Detect which cell encompasses the target text, then output its [X, Y] center coordinate. 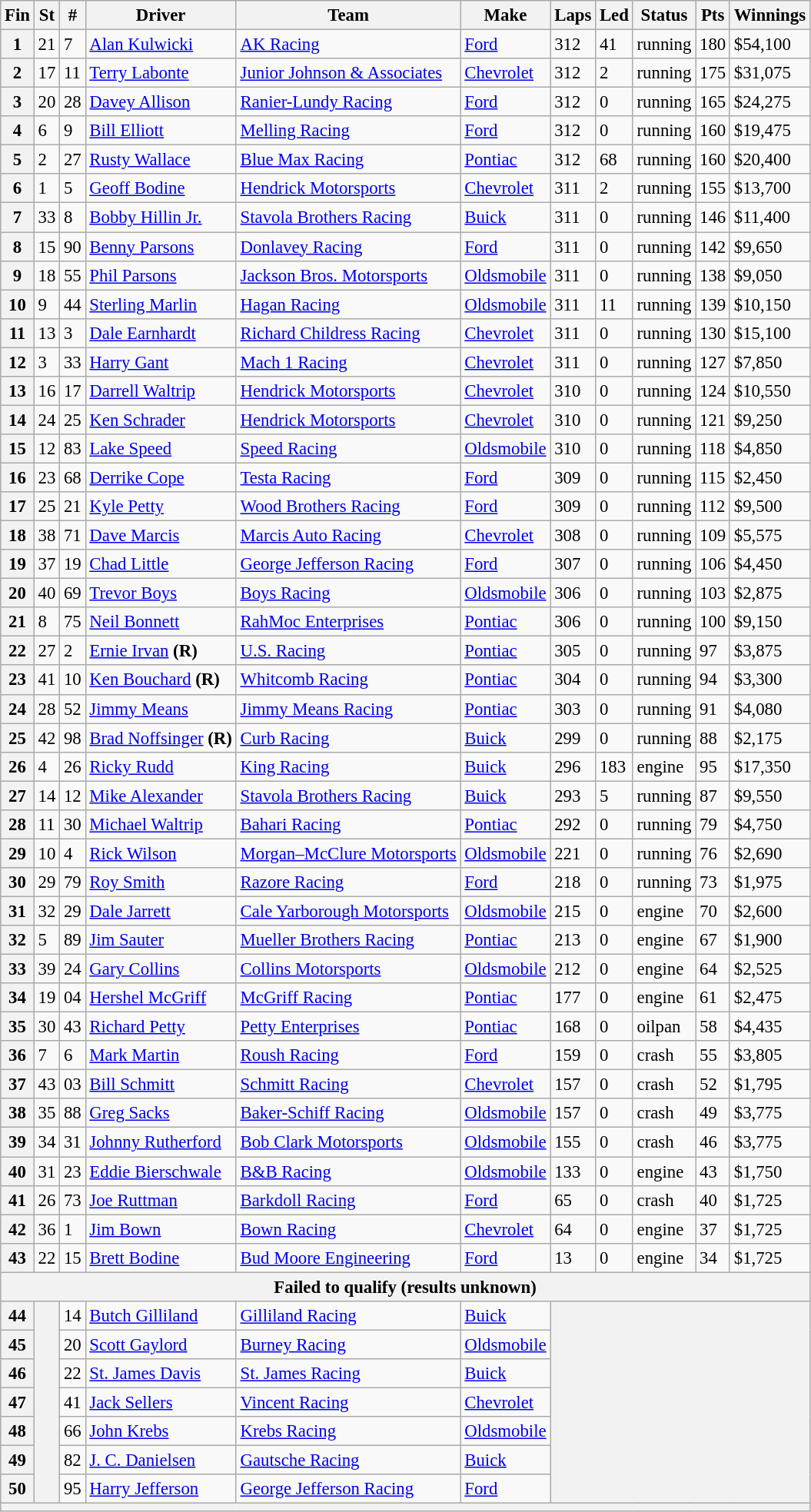
293 [573, 796]
$1,975 [769, 882]
$4,080 [769, 709]
Davey Allison [161, 102]
Bud Moore Engineering [348, 1258]
Sterling Marlin [161, 304]
McGriff Racing [348, 998]
65 [573, 1200]
89 [72, 940]
61 [713, 998]
$1,795 [769, 1085]
47 [18, 1402]
Baker-Schiff Racing [348, 1114]
67 [713, 940]
118 [713, 449]
139 [713, 304]
Barkdoll Racing [348, 1200]
Phil Parsons [161, 275]
Razore Racing [348, 882]
King Racing [348, 766]
112 [713, 507]
221 [573, 853]
$3,805 [769, 1055]
Dale Jarrett [161, 911]
$17,350 [769, 766]
66 [72, 1431]
Mark Martin [161, 1055]
$4,850 [769, 449]
Driver [161, 15]
Junior Johnson & Associates [348, 73]
82 [72, 1460]
$2,690 [769, 853]
$3,300 [769, 680]
71 [72, 536]
296 [573, 766]
Hershel McGriff [161, 998]
303 [573, 709]
75 [72, 622]
180 [713, 45]
$9,550 [769, 796]
133 [573, 1171]
Ken Bouchard (R) [161, 680]
$4,750 [769, 825]
Collins Motorsports [348, 969]
# [72, 15]
AK Racing [348, 45]
Winnings [769, 15]
Ken Schrader [161, 420]
213 [573, 940]
Donlavey Racing [348, 247]
Laps [573, 15]
Neil Bonnett [161, 622]
Petty Enterprises [348, 1027]
$10,150 [769, 304]
159 [573, 1055]
177 [573, 998]
48 [18, 1431]
Jack Sellers [161, 1402]
Make [506, 15]
98 [72, 738]
Ricky Rudd [161, 766]
Burney Racing [348, 1344]
Brett Bodine [161, 1258]
Gautsche Racing [348, 1460]
Melling Racing [348, 131]
Vincent Racing [348, 1402]
$9,150 [769, 622]
$20,400 [769, 160]
$1,900 [769, 940]
$9,500 [769, 507]
$5,575 [769, 536]
Whitcomb Racing [348, 680]
B&B Racing [348, 1171]
Trevor Boys [161, 593]
69 [72, 593]
Scott Gaylord [161, 1344]
106 [713, 564]
212 [573, 969]
127 [713, 362]
Dale Earnhardt [161, 333]
165 [713, 102]
$2,525 [769, 969]
Marcis Auto Racing [348, 536]
183 [615, 766]
U.S. Racing [348, 651]
Gary Collins [161, 969]
138 [713, 275]
Jim Bown [161, 1229]
Michael Waltrip [161, 825]
Roush Racing [348, 1055]
Bill Schmitt [161, 1085]
Chad Little [161, 564]
Jimmy Means [161, 709]
Speed Racing [348, 449]
Richard Petty [161, 1027]
Wood Brothers Racing [348, 507]
Led [615, 15]
Gilliland Racing [348, 1316]
121 [713, 420]
Richard Childress Racing [348, 333]
St. James Davis [161, 1374]
$24,275 [769, 102]
215 [573, 911]
50 [18, 1489]
Jim Sauter [161, 940]
146 [713, 218]
Curb Racing [348, 738]
Greg Sacks [161, 1114]
Failed to qualify (results unknown) [406, 1287]
91 [713, 709]
$9,050 [769, 275]
Dave Marcis [161, 536]
RahMoc Enterprises [348, 622]
Pts [713, 15]
307 [573, 564]
$2,600 [769, 911]
Johnny Rutherford [161, 1142]
$15,100 [769, 333]
Alan Kulwicki [161, 45]
305 [573, 651]
Harry Gant [161, 362]
Kyle Petty [161, 507]
Jimmy Means Racing [348, 709]
70 [713, 911]
76 [713, 853]
Schmitt Racing [348, 1085]
$4,435 [769, 1027]
Jackson Bros. Motorsports [348, 275]
Geoff Bodine [161, 188]
Ranier-Lundy Racing [348, 102]
218 [573, 882]
$1,750 [769, 1171]
$2,450 [769, 477]
168 [573, 1027]
Cale Yarborough Motorsports [348, 911]
Fin [18, 15]
292 [573, 825]
142 [713, 247]
$4,450 [769, 564]
oilpan [664, 1027]
Mueller Brothers Racing [348, 940]
90 [72, 247]
175 [713, 73]
Krebs Racing [348, 1431]
299 [573, 738]
Brad Noffsinger (R) [161, 738]
Team [348, 15]
Bahari Racing [348, 825]
St. James Racing [348, 1374]
$9,250 [769, 420]
Butch Gilliland [161, 1316]
130 [713, 333]
$13,700 [769, 188]
Mach 1 Racing [348, 362]
83 [72, 449]
Bill Elliott [161, 131]
$2,175 [769, 738]
$19,475 [769, 131]
$31,075 [769, 73]
Rusty Wallace [161, 160]
94 [713, 680]
Testa Racing [348, 477]
St [46, 15]
Terry Labonte [161, 73]
100 [713, 622]
Mike Alexander [161, 796]
304 [573, 680]
Lake Speed [161, 449]
Derrike Cope [161, 477]
45 [18, 1344]
Bobby Hillin Jr. [161, 218]
Benny Parsons [161, 247]
Darrell Waltrip [161, 391]
124 [713, 391]
Boys Racing [348, 593]
$10,550 [769, 391]
Ernie Irvan (R) [161, 651]
109 [713, 536]
J. C. Danielsen [161, 1460]
58 [713, 1027]
Eddie Bierschwale [161, 1171]
87 [713, 796]
$9,650 [769, 247]
$2,875 [769, 593]
308 [573, 536]
John Krebs [161, 1431]
103 [713, 593]
Status [664, 15]
$3,875 [769, 651]
Morgan–McClure Motorsports [348, 853]
Roy Smith [161, 882]
$54,100 [769, 45]
03 [72, 1085]
Joe Ruttman [161, 1200]
$7,850 [769, 362]
97 [713, 651]
Blue Max Racing [348, 160]
Harry Jefferson [161, 1489]
04 [72, 998]
Bob Clark Motorsports [348, 1142]
Hagan Racing [348, 304]
115 [713, 477]
$11,400 [769, 218]
Rick Wilson [161, 853]
Bown Racing [348, 1229]
$2,475 [769, 998]
